Return the (X, Y) coordinate for the center point of the cell that contains the specified text.  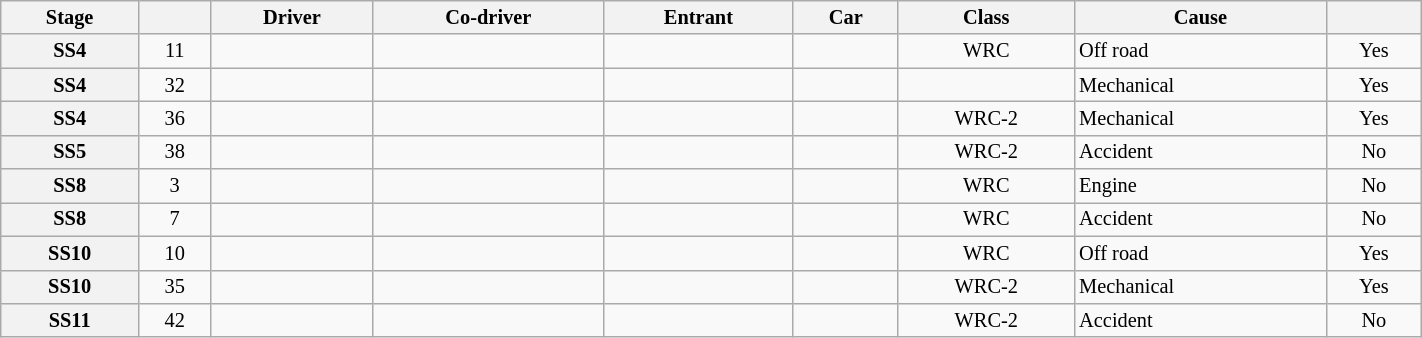
SS5 (70, 152)
Stage (70, 17)
Class (986, 17)
SS11 (70, 320)
Driver (292, 17)
Car (846, 17)
Engine (1200, 186)
36 (175, 118)
Entrant (699, 17)
3 (175, 186)
Cause (1200, 17)
32 (175, 85)
7 (175, 219)
Co-driver (488, 17)
42 (175, 320)
35 (175, 287)
11 (175, 51)
38 (175, 152)
10 (175, 253)
